Return (X, Y) of the center of cell containing provided text 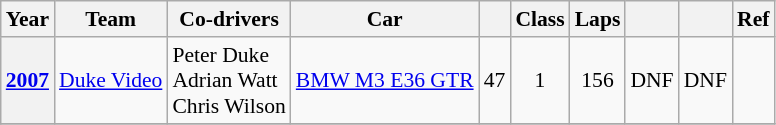
Laps (598, 19)
Ref (753, 19)
Year (28, 19)
Co-drivers (228, 19)
Peter Duke Adrian Watt Chris Wilson (228, 80)
1 (540, 80)
47 (495, 80)
Duke Video (110, 80)
156 (598, 80)
Class (540, 19)
Team (110, 19)
Car (385, 19)
2007 (28, 80)
BMW M3 E36 GTR (385, 80)
